Pinpoint the cell where the given text exists, returning its [X, Y] midpoint coordinate. 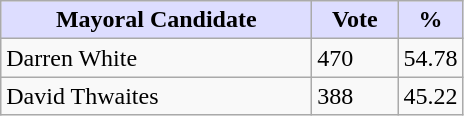
Mayoral Candidate [156, 20]
388 [355, 96]
470 [355, 58]
Vote [355, 20]
45.22 [430, 96]
% [430, 20]
54.78 [430, 58]
David Thwaites [156, 96]
Darren White [156, 58]
